Detect which cell encompasses the target text, then output its (X, Y) center coordinate. 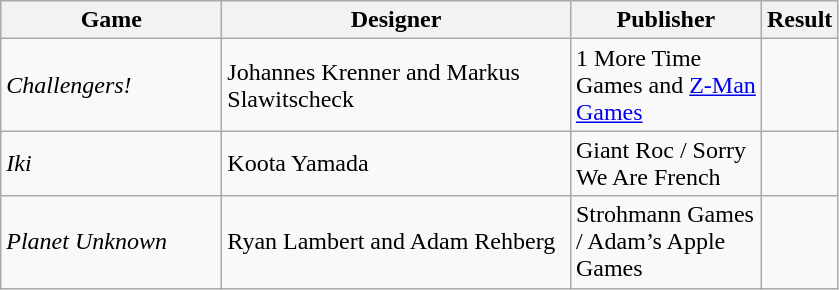
Publisher (666, 20)
Planet Unknown (112, 242)
Giant Roc / Sorry We Are French (666, 164)
Result (799, 20)
Iki (112, 164)
Strohmann Games / Adam’s Apple Games (666, 242)
Koota Yamada (396, 164)
Challengers! (112, 85)
Designer (396, 20)
1 More Time Games and Z-Man Games (666, 85)
Game (112, 20)
Johannes Krenner and Markus Slawitscheck (396, 85)
Ryan Lambert and Adam Rehberg (396, 242)
